For the text-containing cell, return its midpoint in (x, y) coordinate format. 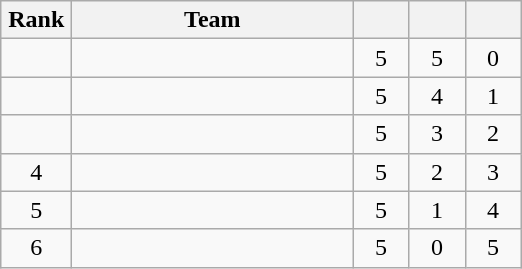
6 (36, 248)
Team (212, 20)
Rank (36, 20)
